Pinpoint the cell where the given text exists, returning its (x, y) midpoint coordinate. 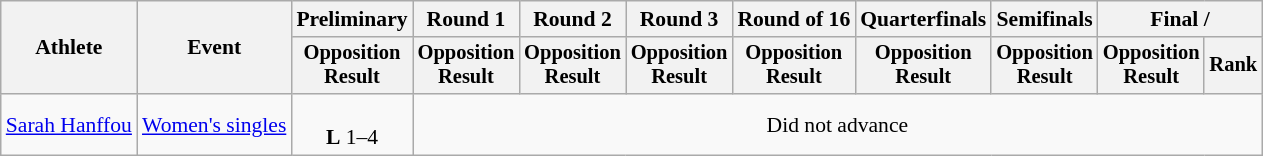
Round of 16 (794, 19)
Athlete (69, 48)
Sarah Hanffou (69, 124)
Round 1 (466, 19)
L 1–4 (352, 124)
Quarterfinals (923, 19)
Did not advance (838, 124)
Final / (1180, 19)
Event (214, 48)
Women's singles (214, 124)
Semifinals (1044, 19)
Rank (1233, 66)
Preliminary (352, 19)
Round 3 (680, 19)
Round 2 (572, 19)
